From the cell containing the given text, extract its center point as (x, y) coordinate. 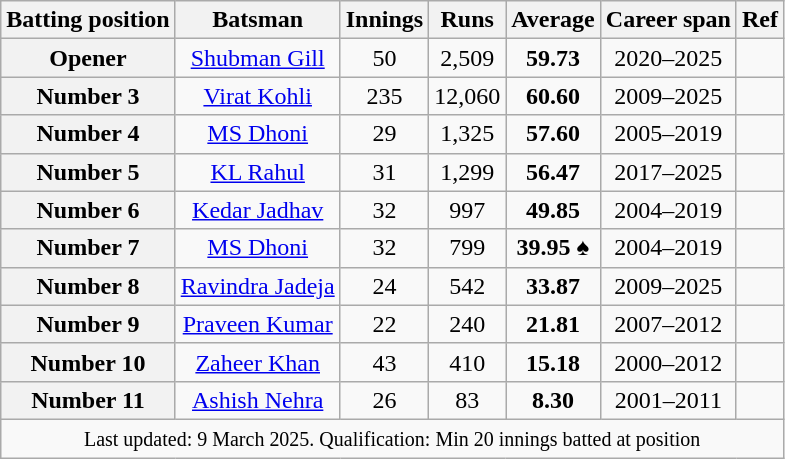
59.73 (554, 58)
Batsman (258, 20)
Praveen Kumar (258, 324)
Number 5 (88, 172)
24 (384, 286)
2020–2025 (668, 58)
Shubman Gill (258, 58)
Ashish Nehra (258, 400)
2007–2012 (668, 324)
39.95 ♠ (554, 248)
Number 6 (88, 210)
15.18 (554, 362)
542 (468, 286)
Virat Kohli (258, 96)
799 (468, 248)
29 (384, 134)
Number 8 (88, 286)
8.30 (554, 400)
21.81 (554, 324)
31 (384, 172)
Last updated: 9 March 2025. Qualification: Min 20 innings batted at position (392, 438)
57.60 (554, 134)
33.87 (554, 286)
KL Rahul (258, 172)
2000–2012 (668, 362)
Batting position (88, 20)
997 (468, 210)
Ref (760, 20)
2,509 (468, 58)
410 (468, 362)
83 (468, 400)
2005–2019 (668, 134)
43 (384, 362)
56.47 (554, 172)
1,299 (468, 172)
Number 7 (88, 248)
Number 11 (88, 400)
22 (384, 324)
Opener (88, 58)
Number 9 (88, 324)
Average (554, 20)
Kedar Jadhav (258, 210)
2001–2011 (668, 400)
49.85 (554, 210)
Ravindra Jadeja (258, 286)
26 (384, 400)
Innings (384, 20)
235 (384, 96)
Career span (668, 20)
Number 3 (88, 96)
Number 4 (88, 134)
60.60 (554, 96)
12,060 (468, 96)
2017–2025 (668, 172)
Zaheer Khan (258, 362)
1,325 (468, 134)
50 (384, 58)
240 (468, 324)
Runs (468, 20)
Number 10 (88, 362)
